Identify which cell holds the provided text, then report its (x, y) central coordinate. 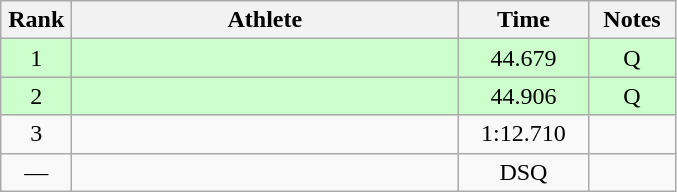
1:12.710 (524, 134)
— (36, 172)
44.679 (524, 58)
DSQ (524, 172)
Rank (36, 20)
44.906 (524, 96)
Athlete (265, 20)
Time (524, 20)
Notes (632, 20)
3 (36, 134)
1 (36, 58)
2 (36, 96)
